Find where the given text appears and provide that cell's center as [X, Y] coordinate. 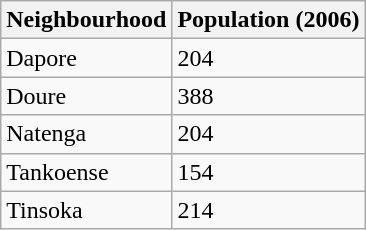
Neighbourhood [86, 20]
388 [268, 96]
154 [268, 172]
Tankoense [86, 172]
Natenga [86, 134]
Doure [86, 96]
Tinsoka [86, 210]
Population (2006) [268, 20]
214 [268, 210]
Dapore [86, 58]
